Find where the given text appears and provide that cell's center as [X, Y] coordinate. 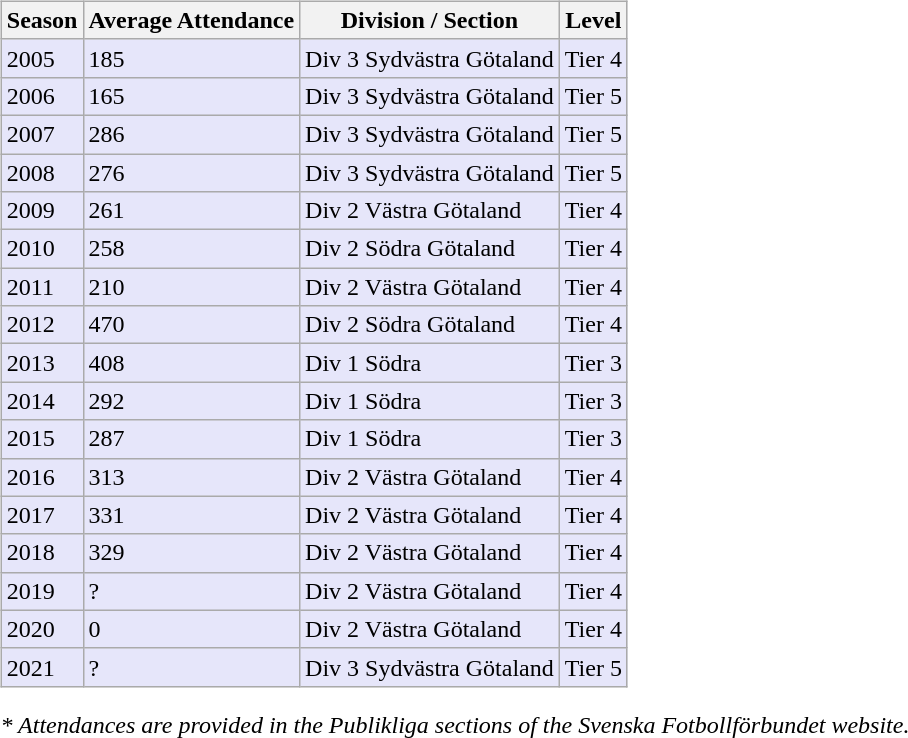
2014 [42, 401]
Average Attendance [192, 20]
2020 [42, 629]
2019 [42, 591]
0 [192, 629]
Level [593, 20]
313 [192, 477]
2021 [42, 667]
2017 [42, 515]
331 [192, 515]
210 [192, 287]
Division / Section [430, 20]
2006 [42, 96]
2007 [42, 134]
2010 [42, 249]
185 [192, 58]
287 [192, 439]
2005 [42, 58]
2011 [42, 287]
2013 [42, 363]
286 [192, 134]
261 [192, 211]
165 [192, 96]
276 [192, 173]
2016 [42, 477]
292 [192, 401]
2015 [42, 439]
470 [192, 325]
2009 [42, 211]
Season [42, 20]
258 [192, 249]
408 [192, 363]
2018 [42, 553]
2012 [42, 325]
329 [192, 553]
2008 [42, 173]
